Find where the given text appears and provide that cell's center as [x, y] coordinate. 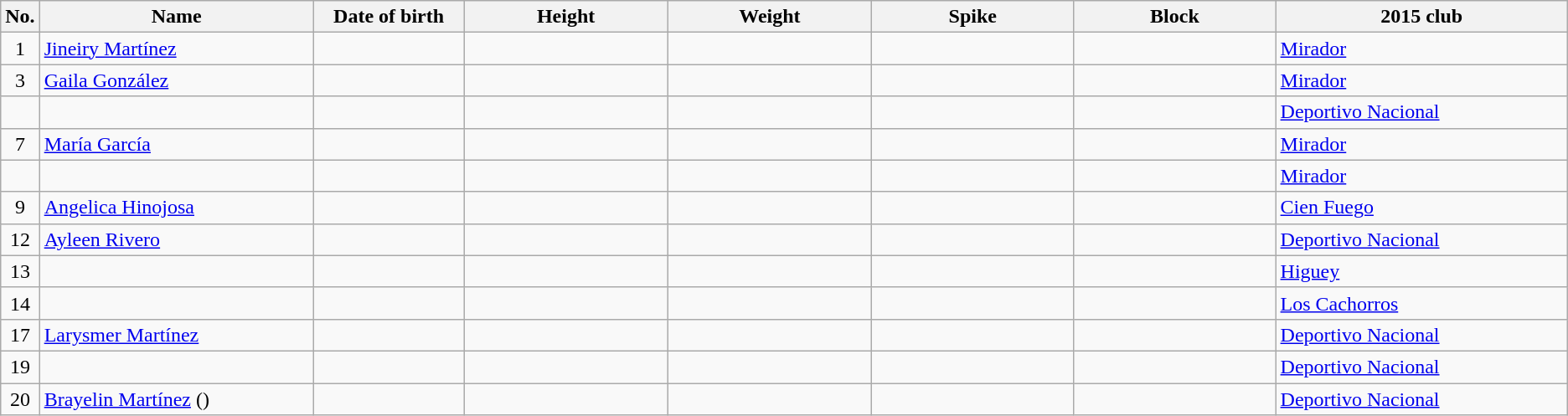
Brayelin Martínez () [176, 399]
Cien Fuego [1421, 208]
Date of birth [389, 17]
Larysmer Martínez [176, 335]
9 [20, 208]
2015 club [1421, 17]
14 [20, 303]
19 [20, 367]
Ayleen Rivero [176, 239]
13 [20, 271]
Block [1174, 17]
Higuey [1421, 271]
Height [566, 17]
7 [20, 144]
12 [20, 239]
Spike [973, 17]
Angelica Hinojosa [176, 208]
Jineiry Martínez [176, 49]
17 [20, 335]
Weight [770, 17]
3 [20, 80]
Gaila González [176, 80]
Los Cachorros [1421, 303]
20 [20, 399]
No. [20, 17]
Name [176, 17]
1 [20, 49]
María García [176, 144]
